Identify which cell holds the provided text, then report its (X, Y) central coordinate. 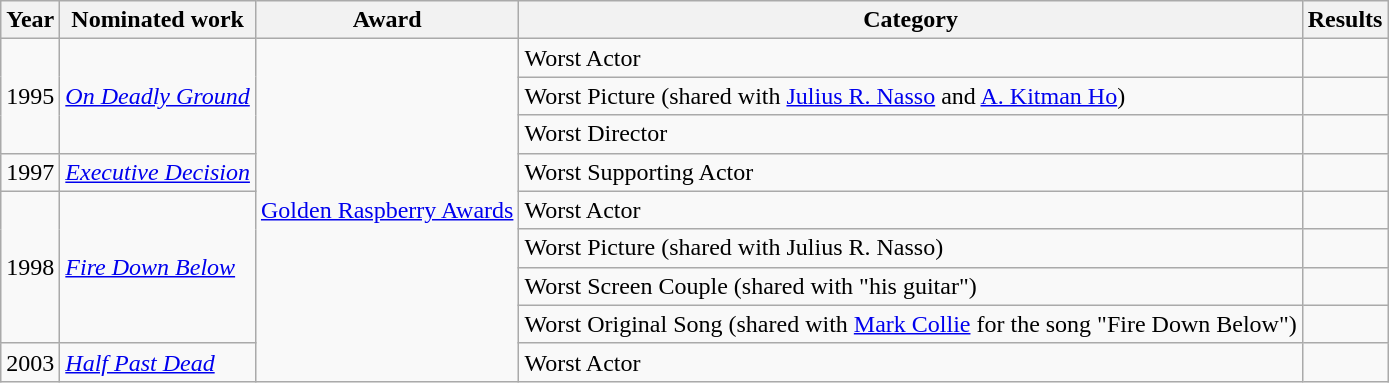
Golden Raspberry Awards (386, 210)
1997 (30, 172)
Category (910, 20)
Fire Down Below (158, 267)
Award (386, 20)
Worst Original Song (shared with Mark Collie for the song "Fire Down Below") (910, 324)
Executive Decision (158, 172)
Year (30, 20)
1998 (30, 267)
Worst Picture (shared with Julius R. Nasso) (910, 248)
Nominated work (158, 20)
Worst Director (910, 134)
Worst Supporting Actor (910, 172)
Half Past Dead (158, 362)
Worst Screen Couple (shared with "his guitar") (910, 286)
Worst Picture (shared with Julius R. Nasso and A. Kitman Ho) (910, 96)
Results (1345, 20)
1995 (30, 96)
2003 (30, 362)
On Deadly Ground (158, 96)
